Return the [x, y] coordinate for the center point of the cell that contains the specified text.  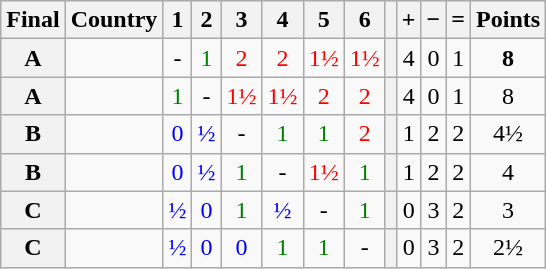
4½ [508, 134]
2½ [508, 248]
5 [324, 20]
= [458, 20]
− [434, 20]
Points [508, 20]
Final [33, 20]
Country [114, 20]
+ [408, 20]
6 [364, 20]
